Detect which cell encompasses the target text, then output its [X, Y] center coordinate. 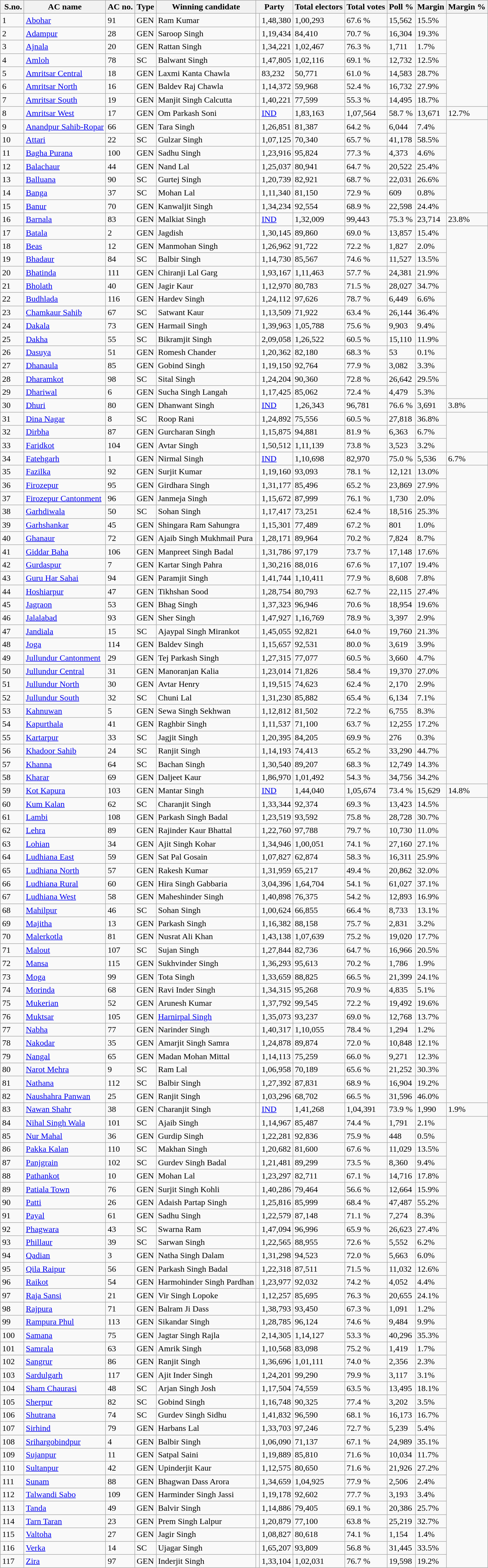
57.7 % [366, 273]
69.3 % [366, 804]
1,12,970 [276, 286]
Jagir Kaur [206, 286]
2,14,305 [276, 1335]
Shingara Ram Sahungra [206, 525]
87,999 [319, 498]
Sirhind [65, 1428]
67.3 % [366, 1309]
1,25,816 [276, 1202]
74,623 [319, 684]
71,826 [319, 671]
1,10,568 [276, 1348]
36.4% [431, 312]
58.4 % [366, 671]
78.9 % [366, 618]
68.4 % [366, 1202]
1,36,293 [276, 963]
Payal [65, 1216]
75.9 % [366, 1136]
20,862 [401, 870]
65.7 % [366, 140]
Garhdiwala [65, 512]
Raikot [65, 1282]
79.9 % [366, 1375]
2,356 [401, 1362]
1,41,268 [319, 1109]
Amrik Singh [206, 1348]
79.7 % [366, 831]
17.2% [431, 724]
1,14,127 [319, 1335]
Balram Ji Dass [206, 1309]
5,239 [401, 1428]
74.0 % [366, 1362]
1,13,509 [276, 312]
1,02,116 [319, 60]
54.3 % [366, 777]
Bachan Singh [206, 764]
14.5% [431, 804]
1,30,145 [276, 233]
15,110 [401, 339]
20,522 [401, 166]
14.8% [467, 790]
Surjit Singh Kohli [206, 1189]
Ajaib Singh [206, 1123]
Harnirpal Singh [206, 1017]
1,17,417 [276, 512]
Ajaypal Singh Mirankot [206, 631]
Ghanaur [65, 538]
1,091 [401, 1309]
Kartar Singh Pahra [206, 565]
Sarwan Singh [206, 1242]
72.6 % [366, 1242]
Dhanwant Singh [206, 406]
44.7% [431, 751]
3,691 [431, 406]
3.8% [467, 406]
Panjgrain [65, 1162]
1,14,193 [276, 751]
Avtar Singh [206, 445]
Ajit Inder Singh [206, 1375]
1,14,372 [276, 87]
1,11,340 [276, 193]
Banur [65, 206]
Barnala [65, 220]
19,020 [401, 937]
32.7% [431, 1521]
1,04,925 [319, 1481]
14.3% [431, 764]
Amarjit Singh Samra [206, 1043]
1,12,257 [276, 1295]
Patiala Town [65, 1189]
16.7% [431, 1415]
62.7 % [366, 592]
85,487 [319, 1123]
Kapurthala [65, 724]
1,14,967 [276, 1123]
1,22,760 [276, 831]
Anandpur Sahib-Ropar [65, 126]
24,989 [401, 1442]
Firozepur [65, 485]
22,115 [401, 592]
8,360 [401, 1162]
Amritsar Central [65, 73]
2.1% [431, 1123]
3,117 [401, 1375]
Jalalabad [65, 618]
Kum Kalan [65, 804]
1,33,659 [276, 976]
95,613 [319, 963]
Tanda [65, 1508]
1,30,216 [276, 565]
Saroop Singh [206, 34]
Gurtej Singh [206, 180]
55.2% [431, 1202]
Nathana [65, 1083]
Phillaur [65, 1242]
1,791 [401, 1123]
25.9% [431, 857]
26.6% [431, 180]
4.4% [431, 1282]
1,22,318 [276, 1269]
54.1 % [366, 884]
1,08,827 [276, 1534]
1,11,139 [319, 445]
Type [145, 7]
15.4% [431, 233]
7,274 [401, 1216]
Madan Mohan Mittal [206, 1056]
13.1% [431, 910]
1,07,564 [366, 113]
78.4 % [366, 1030]
74.4 % [366, 1123]
Bikramjit Singh [206, 339]
Raghbir Singh [206, 724]
92,032 [319, 1282]
11,527 [401, 259]
89,860 [319, 233]
64.0 % [366, 631]
2.3% [431, 1362]
1,19,515 [276, 684]
Bhadaur [65, 259]
1,06,958 [276, 1070]
Dakha [65, 339]
20,386 [401, 1508]
75.3 % [401, 220]
99,443 [366, 220]
4,479 [401, 392]
Bholath [65, 286]
Amritsar North [65, 87]
73,251 [319, 512]
Garhshankar [65, 525]
62,874 [319, 857]
1,24,204 [276, 379]
Paramjit Singh [206, 578]
Jagir Singh [206, 1534]
10,848 [401, 1043]
12,732 [401, 60]
81,600 [319, 1149]
Sujan Singh [206, 950]
12,255 [401, 724]
97,179 [319, 551]
4,052 [401, 1282]
Sham Chaurasi [65, 1388]
AC no. [120, 7]
96,590 [319, 1415]
80.0 % [366, 645]
Ujagar Singh [206, 1548]
1,14,886 [276, 1508]
1,17,425 [276, 392]
Manjit Singh Calcutta [206, 100]
Baldev Singh [206, 645]
10,730 [401, 831]
2.4% [431, 1481]
96,781 [366, 406]
92,374 [319, 804]
Ajnala [65, 47]
Nand Lal [206, 166]
76.7 % [366, 1561]
1,26,962 [276, 246]
1.4% [431, 1534]
Upinderjit Kaur [206, 1468]
70.6 % [366, 605]
Nirmal Singh [206, 459]
41,178 [401, 140]
Chuni Lal [206, 698]
88,825 [319, 976]
58.5% [431, 140]
1,38,793 [276, 1309]
Manmohan Singh [206, 246]
Jagdish [206, 233]
Total electors [319, 7]
88,158 [319, 923]
59,968 [319, 87]
20,655 [401, 1295]
Phagwara [65, 1229]
88,016 [319, 565]
73.5 % [366, 1162]
1,15,875 [276, 432]
65.4 % [366, 698]
5,552 [401, 1242]
Dhanaula [65, 365]
26,642 [401, 379]
1,44,040 [319, 790]
Tarn Taran [65, 1521]
13,857 [401, 233]
Ram Kumar [206, 20]
19.4% [431, 565]
2,506 [401, 1481]
11,029 [401, 1149]
Dasuya [65, 352]
50,771 [319, 73]
1,31,959 [276, 870]
29.5% [431, 379]
1,04,391 [366, 1109]
Bhagwan Dass Arora [206, 1481]
1,00,293 [319, 20]
Kanwaljit Singh [206, 206]
58.3 % [366, 857]
1,20,362 [276, 352]
1,20,682 [276, 1149]
16,173 [401, 1415]
10,034 [401, 1455]
89,964 [319, 538]
7.8% [431, 578]
Valtoha [65, 1534]
Arjan Singh Josh [206, 1388]
89,207 [319, 764]
92,821 [319, 631]
Natha Singh Dalam [206, 1256]
Balachaur [65, 166]
Sat Pal Gosain [206, 857]
1,28,785 [276, 1322]
Ravi Inder Singh [206, 990]
Jullundur Cantonment [65, 658]
79,405 [319, 1508]
1,294 [401, 1030]
3,202 [401, 1402]
32.0% [431, 870]
77,100 [319, 1521]
3.4% [431, 1495]
Nabha [65, 1030]
7.4% [431, 126]
93,093 [319, 472]
7,824 [401, 538]
13.0% [431, 472]
92,764 [319, 365]
85,882 [319, 698]
1,31,230 [276, 698]
37.1% [431, 884]
75.0 % [401, 459]
1,64,704 [319, 884]
1,14,730 [276, 259]
1,00,051 [319, 844]
12.5% [431, 60]
12,768 [401, 1017]
Gurdev Singh Sidhu [206, 1415]
Muktsar [65, 1017]
18,954 [401, 605]
Kahnuwan [65, 711]
Sardulgarh [65, 1375]
9,484 [401, 1322]
76.6 % [401, 406]
Party [274, 7]
27.1% [431, 844]
1,827 [401, 246]
16,304 [401, 34]
18.1% [431, 1388]
Rampura Phul [65, 1322]
21,926 [401, 1468]
Mukerian [65, 1003]
Malkiat Singh [206, 220]
71,922 [319, 312]
70.9 % [366, 990]
Mahilpur [65, 910]
22,031 [401, 180]
31,445 [401, 1548]
Rattan Singh [206, 47]
49.4 % [366, 870]
73.8 % [366, 445]
Sher Singh [206, 618]
0.3% [431, 737]
82,711 [319, 1176]
1,34,315 [276, 990]
Swarna Ram [206, 1229]
Moga [65, 976]
Sital Singh [206, 379]
93,237 [319, 1017]
Abohar [65, 20]
Roop Rani [206, 419]
Kartarpur [65, 737]
9,271 [401, 1056]
1,15,301 [276, 525]
77.3 % [366, 153]
Khanna [65, 764]
Poll % [401, 7]
97,626 [319, 299]
87,148 [319, 1216]
66.4 % [366, 910]
17,107 [401, 565]
1,06,090 [276, 1442]
21,399 [401, 976]
12,121 [401, 472]
Srihargobindpur [65, 1442]
67.2 % [366, 525]
85,062 [319, 392]
1,23,014 [276, 671]
Sucha Singh Langah [206, 392]
Harminder Singh Jassi [206, 1495]
15.9% [431, 1189]
1,26,343 [319, 406]
90,325 [319, 1402]
94,881 [319, 432]
71.1 % [366, 1216]
Adaish Partap Singh [206, 1202]
65,217 [319, 870]
77,077 [319, 658]
16.9% [431, 897]
56.6 % [366, 1189]
36.8% [431, 419]
21.3% [431, 631]
82,180 [319, 352]
83,098 [319, 1348]
AC name [65, 7]
1,21,481 [276, 1162]
1,47,094 [276, 1229]
1,20,395 [276, 737]
81.9 % [366, 432]
77,489 [319, 525]
1,26,522 [319, 339]
Hardev Singh [206, 299]
Dhariwal [65, 392]
8.7% [431, 538]
7.1% [431, 698]
1,16,769 [319, 618]
Manoranjan Kalia [206, 671]
Tara Singh [206, 126]
1.0% [431, 525]
93,592 [319, 817]
3,619 [401, 645]
1,14,113 [276, 1056]
73.7 % [366, 551]
68.1 % [366, 1415]
1,07,125 [276, 140]
27.2% [431, 1468]
2,09,058 [276, 339]
16,966 [401, 950]
Sunam [65, 1481]
19.3% [431, 34]
Hira Singh Gabbaria [206, 884]
1,24,112 [276, 299]
14,495 [401, 100]
27,160 [401, 844]
76,375 [319, 897]
1,83,163 [319, 113]
1,41,744 [276, 578]
12.3% [431, 1056]
80,783 [319, 286]
8,733 [401, 910]
Lambi [65, 817]
Winning candidate [206, 7]
26,623 [401, 1229]
Sukhvinder Singh [206, 963]
Lohian [65, 844]
Samrala [65, 1348]
Parkash Singh [206, 923]
1,39,963 [276, 326]
63.7 % [366, 724]
Girdhara Singh [206, 485]
74,413 [319, 751]
56.8 % [366, 1548]
Margin [431, 7]
69.9 % [366, 737]
89,874 [319, 1043]
14,716 [401, 1176]
Ajit Singh Kohar [206, 844]
6.6% [431, 299]
85,496 [319, 485]
25.4% [431, 166]
16,904 [401, 1083]
1,15,657 [276, 645]
Arunesh Kumar [206, 1003]
1,02,467 [319, 47]
81,387 [319, 126]
1,86,970 [276, 777]
5.3% [431, 392]
92,836 [319, 1136]
63.5 % [366, 1388]
84,410 [319, 34]
Mantar Singh [206, 790]
1,23,297 [276, 1176]
Jullundur Central [65, 671]
Ludhiana West [65, 897]
1,27,315 [276, 658]
Fatehgarh [65, 459]
Fazilka [65, 472]
79,464 [319, 1189]
17.8% [431, 1176]
70,189 [319, 1070]
1,786 [401, 963]
97,246 [319, 1428]
91,722 [319, 246]
Om Parkash Soni [206, 113]
1,19,889 [276, 1455]
1,33,104 [276, 1561]
11.0% [431, 831]
Bhag Singh [206, 605]
1,05,788 [319, 326]
Inderjit Singh [206, 1561]
0.1% [431, 352]
Qila Raipur [65, 1269]
276 [401, 737]
75.7 % [366, 923]
96,996 [319, 1229]
Sujanpur [65, 1455]
1,16,382 [276, 923]
58.7 % [401, 113]
Satwant Kaur [206, 312]
70.7 % [366, 34]
72.9 % [366, 193]
Gurdev Singh Badal [206, 1162]
92,531 [319, 645]
1,05,674 [366, 790]
11.9% [431, 339]
13.7% [431, 1017]
35.3% [431, 1335]
S.no. [12, 7]
1,24,201 [276, 1375]
Ludhiana Rural [65, 884]
52.4 % [366, 87]
Samana [65, 1335]
1,31,786 [276, 551]
Sewa Singh Sekhwan [206, 711]
Talwandi Sabo [65, 1495]
1,35,073 [276, 1017]
6.2% [431, 1242]
Rajinder Kaur Bhattal [206, 831]
1,43,138 [276, 937]
Romesh Chander [206, 352]
18,516 [401, 512]
Morinda [65, 990]
1,27,844 [276, 950]
78.7 % [366, 299]
Maheshinder Singh [206, 897]
17.7% [431, 937]
Giddar Baha [65, 551]
96,124 [319, 1322]
99,290 [319, 1375]
Ajaib Singh Mukhmail Pura [206, 538]
1,01,492 [319, 777]
82,921 [319, 180]
90,360 [319, 379]
Beas [65, 246]
12.6% [431, 1269]
Laxmi Kanta Chawla [206, 73]
72.8 % [366, 379]
0.5% [431, 1136]
88,955 [319, 1242]
3,082 [401, 365]
30.7% [431, 817]
92,554 [319, 206]
Balluana [65, 180]
3.3% [431, 365]
1,40,286 [276, 1189]
2,170 [401, 684]
1,711 [401, 47]
13,671 [431, 113]
1,22,579 [276, 1216]
Sultanpur [65, 1468]
Surjit Kumar [206, 472]
Amritsar South [65, 100]
1,10,055 [319, 1030]
1,93,167 [276, 273]
Raja Sansi [65, 1295]
Kharar [65, 777]
19,598 [401, 1561]
Gurdaspur [65, 565]
6,755 [401, 711]
0.8% [431, 193]
63.8 % [366, 1521]
Nakodar [65, 1043]
78.1 % [366, 472]
Margin % [467, 7]
74,559 [319, 1388]
92,602 [319, 1495]
1,50,512 [276, 445]
5.4% [431, 1428]
21.9% [431, 273]
1,31,177 [276, 485]
1,26,851 [276, 126]
1,45,055 [276, 631]
4.6% [431, 153]
27.0% [431, 671]
6,044 [401, 126]
5,663 [401, 1256]
16,311 [401, 857]
25.3% [431, 512]
65.6 % [366, 1070]
Prem Singh Lalpur [206, 1521]
Malerkotla [65, 937]
66,855 [319, 910]
6,134 [401, 698]
9.9% [431, 1322]
12.7% [467, 113]
Bhatinda [65, 273]
16,732 [401, 87]
Manpreet Singh Badal [206, 551]
27,818 [401, 419]
Majitha [65, 923]
Vir Singh Lopoke [206, 1295]
34.7% [431, 286]
81,502 [319, 711]
1,22,565 [276, 1242]
Sherpur [65, 1402]
22,598 [401, 206]
1,00,624 [276, 910]
89,299 [319, 1162]
3.9% [431, 645]
1,19,434 [276, 34]
1,20,879 [276, 1521]
12,664 [401, 1189]
1,40,317 [276, 1030]
54.2 % [366, 897]
3,04,396 [276, 884]
1,02,031 [319, 1561]
Avtar Henry [206, 684]
18.7% [431, 100]
1,07,827 [276, 857]
Bagha Purana [65, 153]
1,154 [401, 1534]
1,20,739 [276, 180]
1,419 [401, 1348]
65.9 % [366, 1229]
9,903 [401, 326]
6,449 [401, 299]
23,714 [431, 220]
1,40,221 [276, 100]
95,824 [319, 153]
609 [401, 193]
Zira [65, 1561]
4,373 [401, 153]
14,583 [401, 73]
Joga [65, 645]
15,629 [431, 790]
61.0 % [366, 73]
Narinder Singh [206, 1030]
1,40,898 [276, 897]
77.4 % [366, 1402]
Attari [65, 140]
Jandiala [65, 631]
Batala [65, 233]
1,33,344 [276, 804]
4,835 [401, 990]
1,34,221 [276, 47]
Lehra [65, 831]
Verka [65, 1548]
Firozepur Cantonment [65, 498]
801 [401, 525]
93,809 [319, 1548]
Ludhiana East [65, 857]
8,608 [401, 578]
94,523 [319, 1256]
15,562 [401, 20]
1,34,659 [276, 1481]
Harmohinder Singh Pardhan [206, 1282]
Jullundur South [65, 698]
34,756 [401, 777]
Malout [65, 950]
Hoshiarpur [65, 592]
Dhuri [65, 406]
76.1 % [366, 498]
70,340 [319, 140]
Dakala [65, 326]
17,148 [401, 551]
Shutrana [65, 1415]
1,23,916 [276, 153]
1,34,946 [276, 844]
Chiranji Lal Garg [206, 273]
3,660 [401, 658]
1,17,504 [276, 1388]
6,363 [401, 432]
Chamkaur Sahib [65, 312]
Rajpura [65, 1309]
Pakka Kalan [65, 1149]
68.7 % [366, 180]
Rakesh Kumar [206, 870]
1,03,296 [276, 1096]
55.3 % [366, 100]
24,381 [401, 273]
80,941 [319, 166]
1,37,323 [276, 605]
1,15,672 [276, 498]
Dirbha [65, 432]
33,290 [401, 751]
1,36,696 [276, 1362]
1,30,540 [276, 764]
85,567 [319, 259]
Pathankot [65, 1176]
17.6% [431, 551]
Harmail Singh [206, 326]
1,25,037 [276, 166]
77.7 % [366, 1495]
1,12,812 [276, 711]
Kot Kapura [65, 790]
Adampur [65, 34]
4.7% [431, 658]
11,032 [401, 1269]
Khadoor Sahib [65, 751]
1,19,178 [276, 1495]
85,695 [319, 1295]
23.8% [467, 220]
5,536 [431, 459]
1,12,575 [276, 1468]
Dina Nagar [65, 419]
1,730 [401, 498]
Janmeja Singh [206, 498]
61,027 [401, 884]
84,205 [319, 737]
71,100 [319, 724]
1,24,892 [276, 419]
3,193 [401, 1495]
19,370 [401, 671]
1,11,463 [319, 273]
72.7 % [366, 1428]
80,793 [319, 592]
Jagtar Singh Rajla [206, 1335]
25.7% [431, 1508]
Banga [65, 193]
81,150 [319, 193]
1,22,281 [276, 1136]
2,831 [401, 923]
13,495 [401, 1388]
66.0 % [366, 1056]
1,10,411 [319, 578]
19,760 [401, 631]
82,970 [366, 459]
Baldev Raj Chawla [206, 87]
3.1% [431, 1375]
75,259 [319, 1056]
Ludhiana North [65, 870]
80,650 [319, 1468]
71,137 [319, 1442]
Gulzar Singh [206, 140]
Budhlada [65, 299]
1,23,977 [276, 1282]
33.5% [431, 1548]
Patti [65, 1202]
1,23,519 [276, 817]
34.2% [431, 777]
75.6 % [366, 326]
Sikandar Singh [206, 1322]
1,28,754 [276, 592]
28.7% [431, 73]
72.4 % [366, 392]
1,33,703 [276, 1428]
Guru Har Sahai [65, 578]
31,596 [401, 1096]
85,999 [319, 1202]
64.2 % [366, 126]
99,545 [319, 1003]
1,65,207 [276, 1548]
12,893 [401, 897]
1,31,298 [276, 1256]
23,869 [401, 485]
Balvir Singh [206, 1508]
97,788 [319, 831]
448 [401, 1136]
1,01,111 [319, 1362]
Nangal [65, 1056]
1,28,171 [276, 538]
Amloh [65, 60]
Makhan Singh [206, 1149]
12.1% [431, 1043]
Dharamkot [65, 379]
75,556 [319, 419]
73.9 % [401, 1109]
87,831 [319, 1083]
1,19,150 [276, 365]
1,10,698 [319, 459]
28,027 [401, 286]
Faridkot [65, 445]
3,523 [401, 445]
74.2 % [366, 1282]
1,37,792 [276, 1003]
Total votes [366, 7]
1,41,832 [276, 1415]
1,32,009 [319, 220]
Jullundur North [65, 684]
Tikhshan Sood [206, 592]
40,296 [401, 1335]
Satpal Saini [206, 1455]
Nihal Singh Wala [65, 1123]
1,48,380 [276, 20]
Ram Lal [206, 1070]
47,487 [401, 1202]
46.0% [431, 1096]
82,736 [319, 950]
87,511 [319, 1269]
6.0% [431, 1256]
Qadian [65, 1256]
Gurdip Singh [206, 1136]
96,946 [319, 605]
Harbans Lal [206, 1428]
Narot Mehra [65, 1070]
Daljeet Kaur [206, 777]
1,16,748 [276, 1402]
26,144 [401, 312]
1,990 [431, 1109]
30.3% [431, 1070]
11.7% [431, 1455]
83,232 [276, 73]
25,219 [401, 1521]
Tota Singh [206, 976]
68,702 [319, 1096]
73.4 % [401, 790]
21,252 [401, 1070]
80,618 [319, 1534]
Sangrur [65, 1362]
77,599 [319, 100]
5.1% [431, 990]
Mansa [65, 963]
1,34,234 [276, 206]
53.3 % [366, 1335]
93,450 [319, 1309]
Nawan Shahr [65, 1109]
1,19,160 [276, 472]
3.5% [431, 1402]
24.4% [431, 206]
63.4 % [366, 312]
28,728 [401, 817]
15.5% [431, 20]
3,397 [401, 618]
19,492 [401, 1003]
35.1% [431, 1442]
Amritsar West [65, 113]
75.8 % [366, 817]
95,268 [319, 990]
1,27,392 [276, 1083]
1,11,537 [276, 724]
13,423 [401, 804]
1,24,878 [276, 1043]
85,810 [319, 1455]
Jagjit Singh [206, 737]
1,07,639 [319, 937]
Nusrat Ali Khan [206, 937]
Nur Mahal [65, 1136]
1,47,805 [276, 60]
Gurcharan Singh [206, 432]
Tej Parkash Singh [206, 658]
1,47,927 [276, 618]
12,749 [401, 764]
Jagraon [65, 605]
Naushahra Panwan [65, 1096]
20.5% [431, 950]
Balwant Singh [206, 60]
